Search for the cell housing the specified text and yield its (x, y) center coordinate. 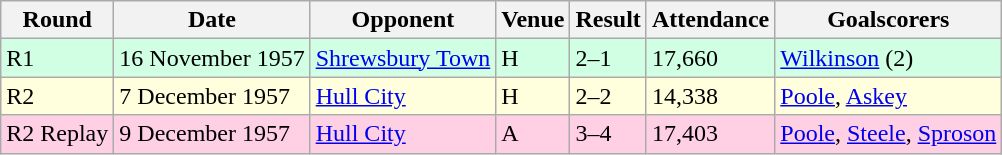
Date (212, 20)
Wilkinson (2) (888, 58)
A (533, 134)
3–4 (608, 134)
Opponent (403, 20)
7 December 1957 (212, 96)
R2 Replay (58, 134)
Poole, Steele, Sproson (888, 134)
Attendance (710, 20)
Result (608, 20)
Venue (533, 20)
14,338 (710, 96)
9 December 1957 (212, 134)
Round (58, 20)
Goalscorers (888, 20)
2–2 (608, 96)
16 November 1957 (212, 58)
2–1 (608, 58)
R1 (58, 58)
Shrewsbury Town (403, 58)
17,403 (710, 134)
Poole, Askey (888, 96)
R2 (58, 96)
17,660 (710, 58)
